Find where the given text appears and provide that cell's center as (x, y) coordinate. 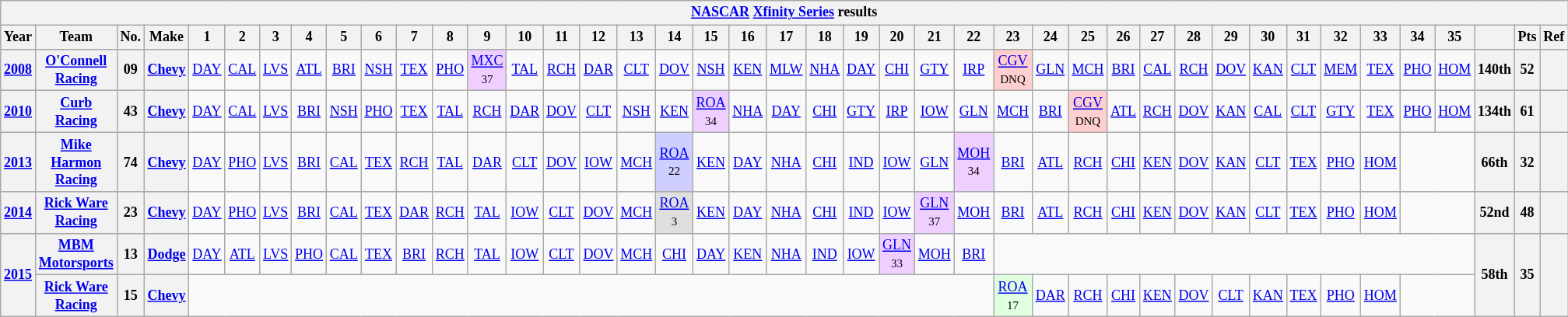
2013 (19, 162)
GLN37 (934, 213)
17 (786, 37)
25 (1088, 37)
O'Connell Racing (76, 70)
20 (897, 37)
26 (1124, 37)
3 (275, 37)
140th (1495, 70)
24 (1051, 37)
27 (1157, 37)
66th (1495, 162)
28 (1194, 37)
134th (1495, 112)
5 (344, 37)
7 (414, 37)
14 (675, 37)
ROA3 (675, 213)
43 (131, 112)
29 (1231, 37)
2015 (19, 275)
2010 (19, 112)
52nd (1495, 213)
9 (487, 37)
Pts (1527, 37)
33 (1380, 37)
ROA17 (1013, 296)
09 (131, 70)
52 (1527, 70)
Dodge (167, 254)
8 (450, 37)
ROA22 (675, 162)
ROA34 (711, 112)
Make (167, 37)
34 (1418, 37)
MXC37 (487, 70)
2008 (19, 70)
MEM (1341, 70)
48 (1527, 213)
6 (378, 37)
12 (598, 37)
2 (243, 37)
MLW (786, 70)
No. (131, 37)
GLN33 (897, 254)
11 (562, 37)
58th (1495, 275)
1 (207, 37)
MOH34 (974, 162)
Curb Racing (76, 112)
Mike Harmon Racing (76, 162)
61 (1527, 112)
Team (76, 37)
16 (748, 37)
30 (1268, 37)
21 (934, 37)
19 (861, 37)
22 (974, 37)
18 (825, 37)
NASCAR Xfinity Series results (784, 12)
Ref (1554, 37)
31 (1303, 37)
Year (19, 37)
4 (310, 37)
74 (131, 162)
MBM Motorsports (76, 254)
2014 (19, 213)
10 (524, 37)
